Pinpoint the cell where the given text exists, returning its (x, y) midpoint coordinate. 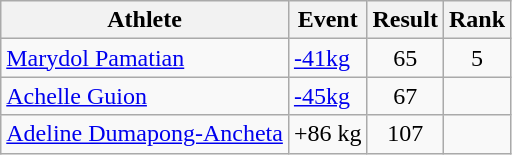
Athlete (145, 20)
Result (405, 20)
Adeline Dumapong-Ancheta (145, 134)
-45kg (328, 96)
-41kg (328, 58)
5 (476, 58)
Achelle Guion (145, 96)
65 (405, 58)
107 (405, 134)
Rank (476, 20)
67 (405, 96)
Event (328, 20)
+86 kg (328, 134)
Marydol Pamatian (145, 58)
